Determine the (x, y) coordinate at the center of the cell enclosing the given text.  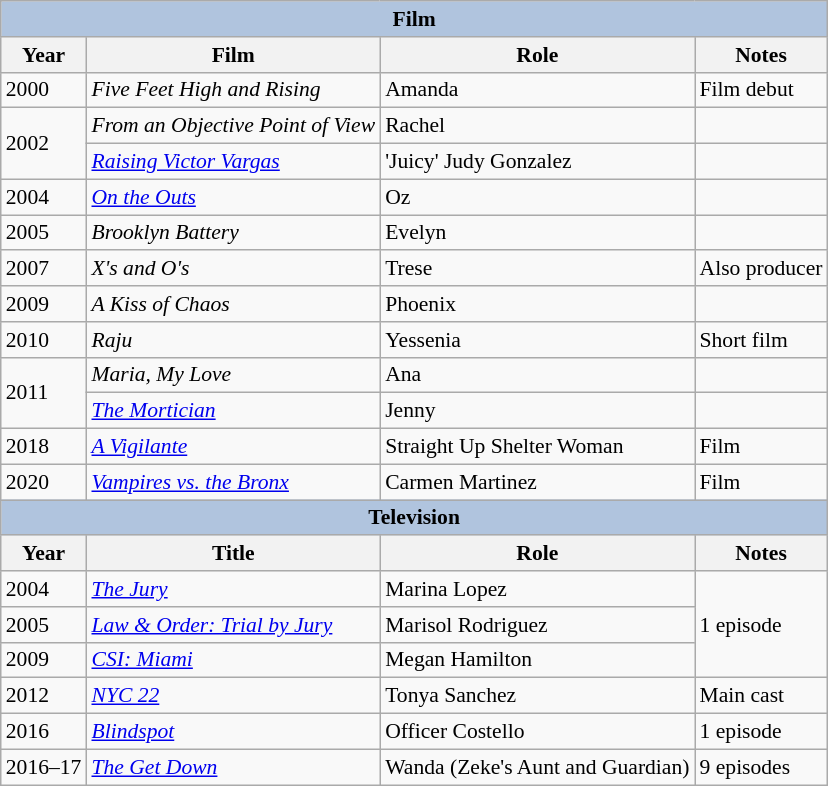
Maria, My Love (233, 375)
Film debut (760, 90)
Megan Hamilton (537, 660)
2020 (44, 482)
X's and O's (233, 269)
2018 (44, 447)
A Kiss of Chaos (233, 304)
Rachel (537, 126)
Blindspot (233, 732)
A Vigilante (233, 447)
Jenny (537, 411)
Marisol Rodriguez (537, 625)
Also producer (760, 269)
Main cast (760, 696)
2016 (44, 732)
9 episodes (760, 767)
Vampires vs. the Bronx (233, 482)
Phoenix (537, 304)
Ana (537, 375)
Oz (537, 197)
The Jury (233, 589)
Evelyn (537, 233)
Straight Up Shelter Woman (537, 447)
Television (414, 518)
CSI: Miami (233, 660)
NYC 22 (233, 696)
2011 (44, 392)
Wanda (Zeke's Aunt and Guardian) (537, 767)
The Mortician (233, 411)
Trese (537, 269)
'Juicy' Judy Gonzalez (537, 162)
2016–17 (44, 767)
Officer Costello (537, 732)
Tonya Sanchez (537, 696)
Title (233, 554)
2000 (44, 90)
Amanda (537, 90)
Law & Order: Trial by Jury (233, 625)
2007 (44, 269)
On the Outs (233, 197)
Marina Lopez (537, 589)
Yessenia (537, 340)
The Get Down (233, 767)
2010 (44, 340)
Carmen Martinez (537, 482)
Five Feet High and Rising (233, 90)
2002 (44, 144)
Brooklyn Battery (233, 233)
2012 (44, 696)
Raju (233, 340)
Raising Victor Vargas (233, 162)
Short film (760, 340)
From an Objective Point of View (233, 126)
